Find where the given text appears and provide that cell's center as (X, Y) coordinate. 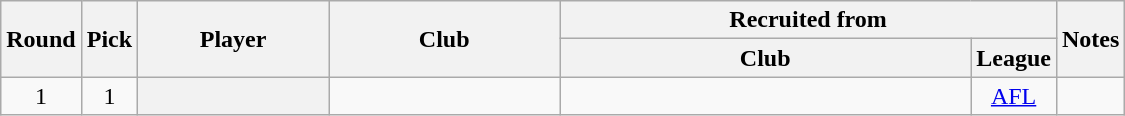
Recruited from (808, 20)
Player (234, 39)
League (1014, 58)
Notes (1090, 39)
Pick (109, 39)
AFL (1014, 96)
Round (41, 39)
